Provide the [x, y] coordinate of the cell's center where the given text is located.  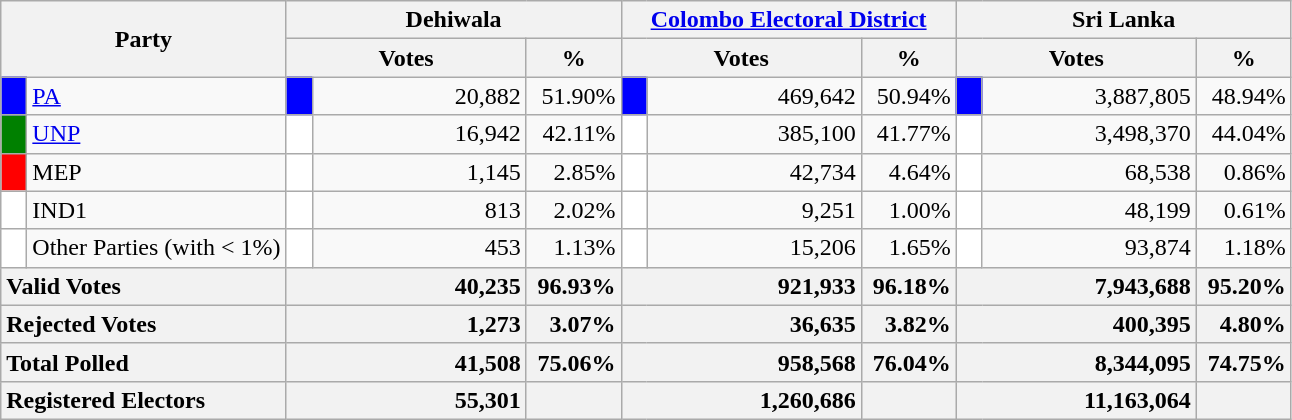
1,260,686 [741, 400]
Other Parties (with < 1%) [156, 248]
50.94% [908, 96]
3.07% [574, 324]
Registered Electors [144, 400]
469,642 [754, 96]
Rejected Votes [144, 324]
20,882 [419, 96]
0.86% [1244, 172]
55,301 [406, 400]
2.85% [574, 172]
96.18% [908, 286]
3.82% [908, 324]
9,251 [754, 210]
48.94% [1244, 96]
1.18% [1244, 248]
1.00% [908, 210]
1,145 [419, 172]
2.02% [574, 210]
4.80% [1244, 324]
96.93% [574, 286]
42,734 [754, 172]
68,538 [1089, 172]
4.64% [908, 172]
16,942 [419, 134]
11,163,064 [1076, 400]
48,199 [1089, 210]
Sri Lanka [1124, 20]
8,344,095 [1076, 362]
42.11% [574, 134]
3,887,805 [1089, 96]
76.04% [908, 362]
51.90% [574, 96]
74.75% [1244, 362]
IND1 [156, 210]
Party [144, 39]
1.65% [908, 248]
Valid Votes [144, 286]
44.04% [1244, 134]
Total Polled [144, 362]
MEP [156, 172]
400,395 [1076, 324]
3,498,370 [1089, 134]
7,943,688 [1076, 286]
1.13% [574, 248]
40,235 [406, 286]
Dehiwala [454, 20]
75.06% [574, 362]
Colombo Electoral District [788, 20]
921,933 [741, 286]
453 [419, 248]
385,100 [754, 134]
958,568 [741, 362]
1,273 [406, 324]
93,874 [1089, 248]
PA [156, 96]
0.61% [1244, 210]
41,508 [406, 362]
41.77% [908, 134]
813 [419, 210]
95.20% [1244, 286]
36,635 [741, 324]
UNP [156, 134]
15,206 [754, 248]
